Detect which cell encompasses the target text, then output its [X, Y] center coordinate. 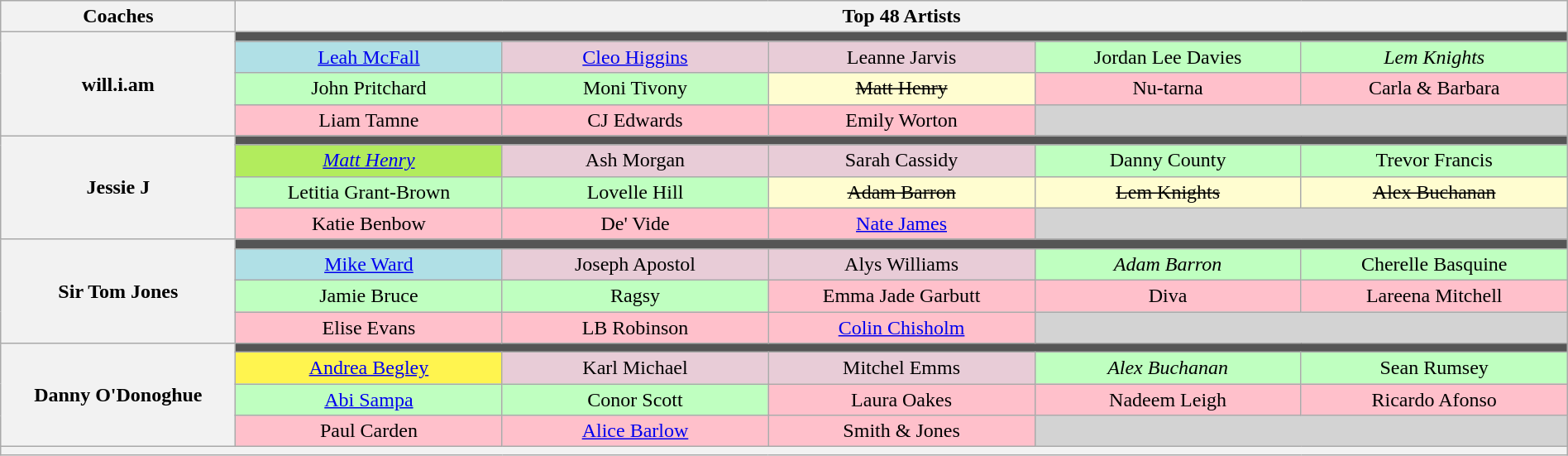
Alice Barlow [635, 431]
Abi Sampa [369, 400]
Laura Oakes [901, 400]
Mike Ward [369, 264]
CJ Edwards [635, 120]
Danny O'Donoghue [118, 396]
Colin Chisholm [901, 327]
Carla & Barbara [1434, 89]
Coaches [118, 17]
Cleo Higgins [635, 57]
Sean Rumsey [1434, 368]
Lovelle Hill [635, 192]
Top 48 Artists [901, 17]
will.i.am [118, 84]
De' Vide [635, 223]
Leah McFall [369, 57]
Smith & Jones [901, 431]
Ash Morgan [635, 161]
LB Robinson [635, 327]
Conor Scott [635, 400]
Moni Tivony [635, 89]
Karl Michael [635, 368]
Sarah Cassidy [901, 161]
Nu-tarna [1168, 89]
John Pritchard [369, 89]
Jordan Lee Davies [1168, 57]
Leanne Jarvis [901, 57]
Ricardo Afonso [1434, 400]
Lareena Mitchell [1434, 295]
Andrea Begley [369, 368]
Mitchel Emms [901, 368]
Jamie Bruce [369, 295]
Diva [1168, 295]
Nate James [901, 223]
Danny County [1168, 161]
Katie Benbow [369, 223]
Cherelle Basquine [1434, 264]
Nadeem Leigh [1168, 400]
Sir Tom Jones [118, 291]
Emily Worton [901, 120]
Joseph Apostol [635, 264]
Jessie J [118, 187]
Alys Williams [901, 264]
Emma Jade Garbutt [901, 295]
Letitia Grant-Brown [369, 192]
Liam Tamne [369, 120]
Elise Evans [369, 327]
Trevor Francis [1434, 161]
Ragsy [635, 295]
Paul Carden [369, 431]
